Capture the cell that displays the provided text and extract its (X, Y) central coordinate. 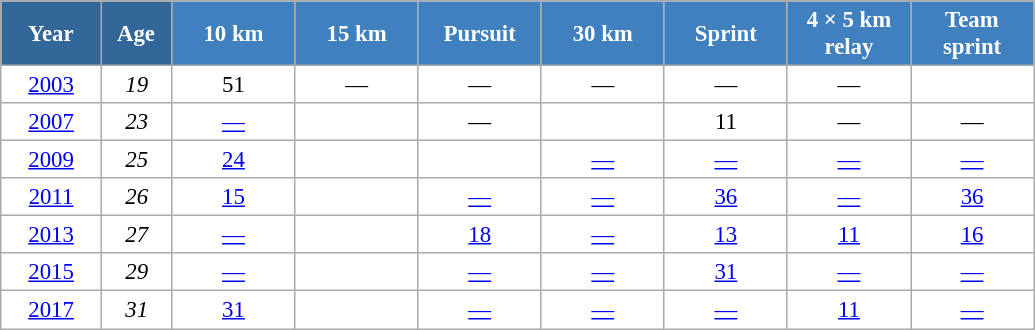
10 km (234, 34)
2007 (52, 122)
2015 (52, 273)
27 (136, 235)
2011 (52, 197)
Sprint (726, 34)
Year (52, 34)
2013 (52, 235)
15 (234, 197)
30 km (602, 34)
51 (234, 85)
2003 (52, 85)
2017 (52, 310)
23 (136, 122)
2009 (52, 160)
Age (136, 34)
13 (726, 235)
15 km (356, 34)
Pursuit (480, 34)
4 × 5 km relay (848, 34)
26 (136, 197)
16 (972, 235)
19 (136, 85)
Team sprint (972, 34)
25 (136, 160)
24 (234, 160)
29 (136, 273)
18 (480, 235)
